Capture the cell that displays the provided text and extract its [x, y] central coordinate. 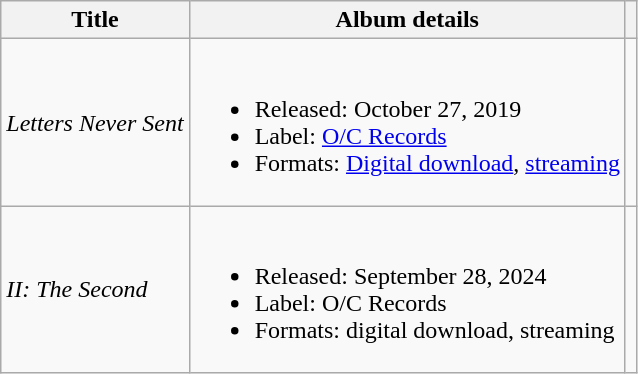
Title [95, 20]
Album details [407, 20]
Released: October 27, 2019Label: O/C RecordsFormats: Digital download, streaming [407, 122]
II: The Second [95, 290]
Released: September 28, 2024Label: O/C RecordsFormats: digital download, streaming [407, 290]
Letters Never Sent [95, 122]
